Search for the cell housing the specified text and yield its [X, Y] center coordinate. 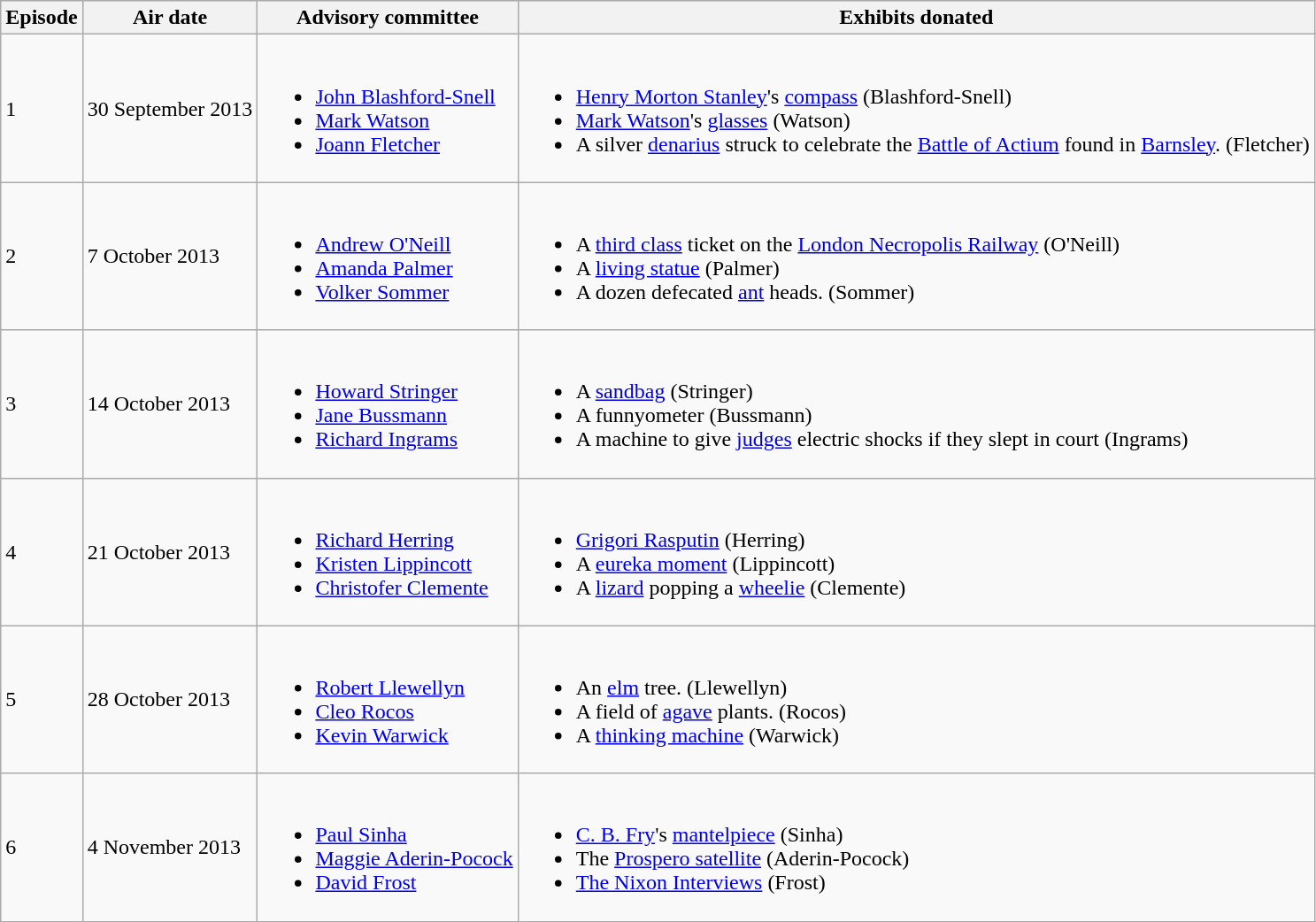
Richard HerringKristen LippincottChristofer Clemente [388, 552]
7 October 2013 [170, 257]
Advisory committee [388, 18]
1 [42, 108]
Episode [42, 18]
30 September 2013 [170, 108]
21 October 2013 [170, 552]
3 [42, 403]
A third class ticket on the London Necropolis Railway (O'Neill)A living statue (Palmer)A dozen defecated ant heads. (Sommer) [916, 257]
An elm tree. (Llewellyn)A field of agave plants. (Rocos)A thinking machine (Warwick) [916, 699]
4 November 2013 [170, 848]
Andrew O'NeillAmanda PalmerVolker Sommer [388, 257]
Grigori Rasputin (Herring)A eureka moment (Lippincott)A lizard popping a wheelie (Clemente) [916, 552]
Paul SinhaMaggie Aderin-PocockDavid Frost [388, 848]
Exhibits donated [916, 18]
28 October 2013 [170, 699]
Robert LlewellynCleo RocosKevin Warwick [388, 699]
6 [42, 848]
Air date [170, 18]
4 [42, 552]
A sandbag (Stringer)A funnyometer (Bussmann)A machine to give judges electric shocks if they slept in court (Ingrams) [916, 403]
14 October 2013 [170, 403]
2 [42, 257]
5 [42, 699]
John Blashford-SnellMark WatsonJoann Fletcher [388, 108]
C. B. Fry's mantelpiece (Sinha)The Prospero satellite (Aderin-Pocock)The Nixon Interviews (Frost) [916, 848]
Howard StringerJane BussmannRichard Ingrams [388, 403]
